For the text-containing cell, return its midpoint in [X, Y] coordinate format. 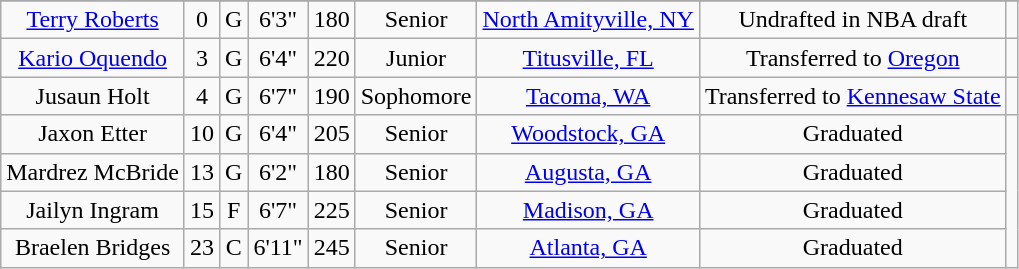
23 [202, 248]
Kario Oquendo [93, 58]
245 [332, 248]
220 [332, 58]
Undrafted in NBA draft [852, 20]
Junior [416, 58]
Jailyn Ingram [93, 210]
Jusaun Holt [93, 96]
6'3" [278, 20]
Titusville, FL [588, 58]
6'2" [278, 172]
Sophomore [416, 96]
C [233, 248]
Jaxon Etter [93, 134]
13 [202, 172]
15 [202, 210]
205 [332, 134]
F [233, 210]
North Amityville, NY [588, 20]
Madison, GA [588, 210]
6'11" [278, 248]
Atlanta, GA [588, 248]
4 [202, 96]
Mardrez McBride [93, 172]
3 [202, 58]
Tacoma, WA [588, 96]
190 [332, 96]
0 [202, 20]
Terry Roberts [93, 20]
Transferred to Kennesaw State [852, 96]
10 [202, 134]
225 [332, 210]
Transferred to Oregon [852, 58]
Augusta, GA [588, 172]
Braelen Bridges [93, 248]
Woodstock, GA [588, 134]
